Return the (X, Y) coordinate for the center point of the cell that contains the specified text.  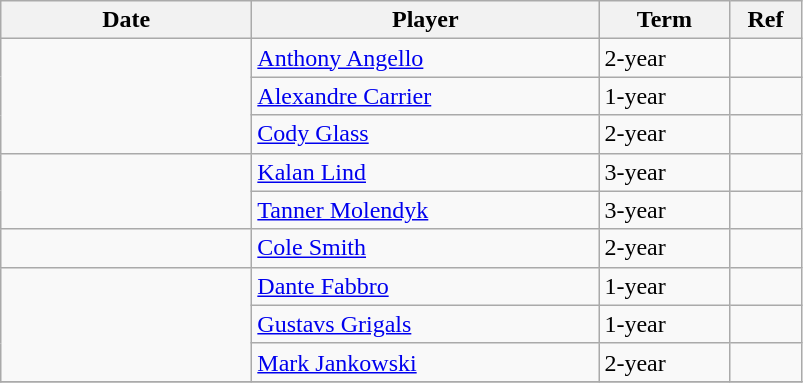
Tanner Molendyk (426, 210)
Mark Jankowski (426, 362)
Gustavs Grigals (426, 324)
Anthony Angello (426, 58)
Player (426, 20)
Date (126, 20)
Cody Glass (426, 134)
Alexandre Carrier (426, 96)
Cole Smith (426, 248)
Term (664, 20)
Dante Fabbro (426, 286)
Ref (766, 20)
Kalan Lind (426, 172)
